Search for the cell housing the specified text and yield its (x, y) center coordinate. 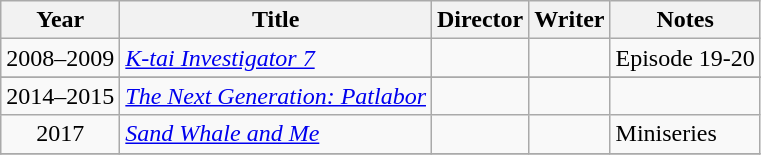
The Next Generation: Patlabor (276, 96)
Sand Whale and Me (276, 134)
2017 (60, 134)
Director (480, 20)
Title (276, 20)
Writer (570, 20)
Notes (685, 20)
Episode 19-20 (685, 58)
Year (60, 20)
2014–2015 (60, 96)
2008–2009 (60, 58)
K-tai Investigator 7 (276, 58)
Miniseries (685, 134)
